Determine the [X, Y] coordinate at the center of the cell enclosing the given text.  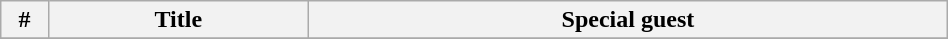
Title [178, 20]
Special guest [628, 20]
# [24, 20]
